Detect which cell encompasses the target text, then output its (x, y) center coordinate. 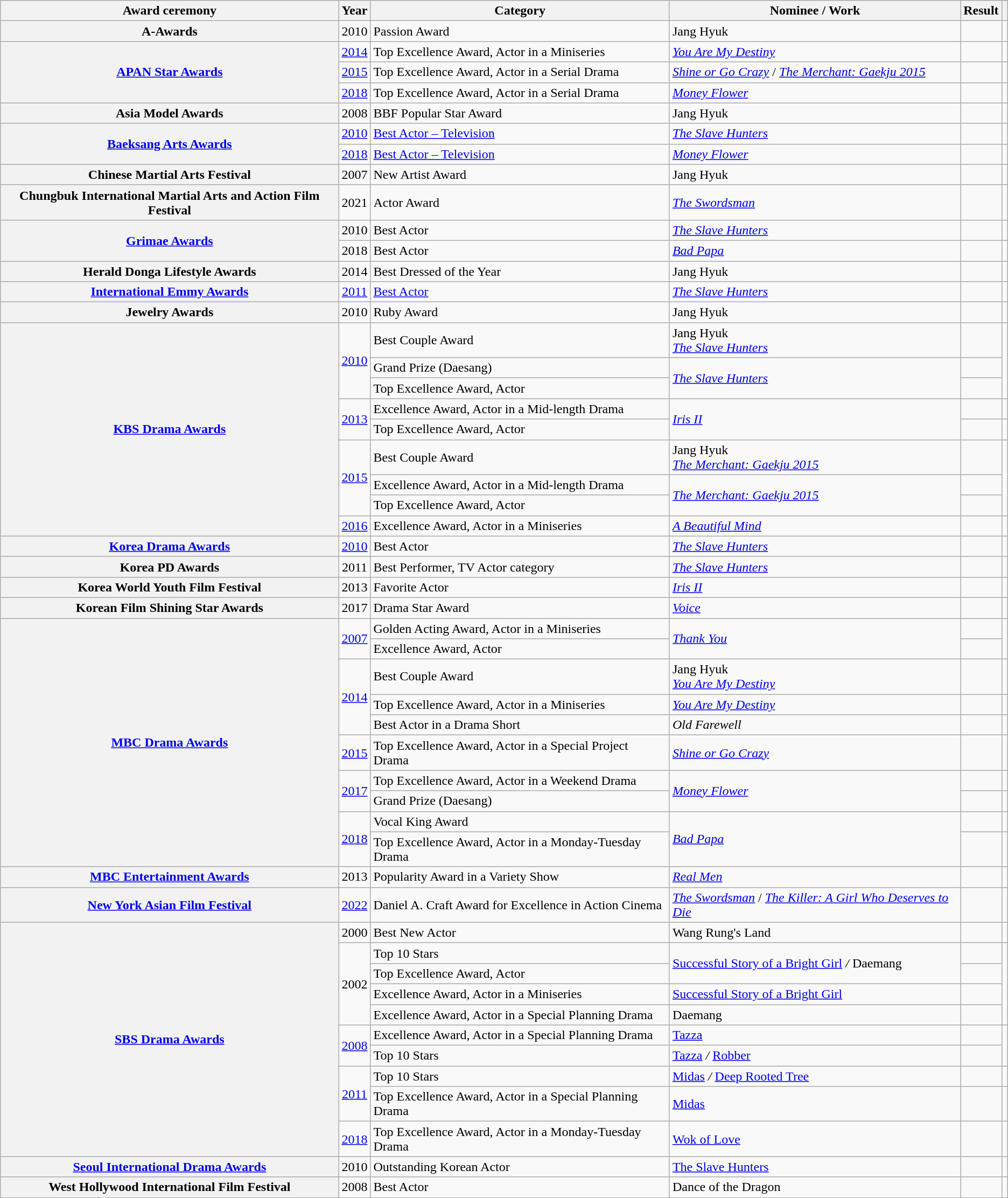
Korea Drama Awards (170, 546)
Vocal King Award (520, 821)
2021 (354, 203)
West Hollywood International Film Festival (170, 1187)
Grimae Awards (170, 240)
New Artist Award (520, 175)
Jang Hyuk You Are My Destiny (815, 677)
Passion Award (520, 31)
Real Men (815, 877)
Favorite Actor (520, 587)
Jang Hyuk The Slave Hunters (815, 340)
SBS Drama Awards (170, 1040)
Golden Acting Award, Actor in a Miniseries (520, 629)
2016 (354, 526)
Year (354, 11)
Korea PD Awards (170, 567)
Best Dressed of the Year (520, 271)
Drama Star Award (520, 608)
Tazza (815, 1035)
Successful Story of a Bright Girl (815, 994)
Chungbuk International Martial Arts and Action Film Festival (170, 203)
Seoul International Drama Awards (170, 1167)
BBF Popular Star Award (520, 113)
2002 (354, 984)
2000 (354, 932)
Result (981, 11)
Daemang (815, 1014)
Award ceremony (170, 11)
Jang Hyuk The Merchant: Gaekju 2015 (815, 457)
The Merchant: Gaekju 2015 (815, 495)
Midas (815, 1104)
Tazza / Robber (815, 1056)
International Emmy Awards (170, 292)
Asia Model Awards (170, 113)
Old Farewell (815, 725)
Thank You (815, 639)
Korea World Youth Film Festival (170, 587)
Wang Rung's Land (815, 932)
Baeksang Arts Awards (170, 144)
Popularity Award in a Variety Show (520, 877)
Top Excellence Award, Actor in a Special Planning Drama (520, 1104)
KBS Drama Awards (170, 430)
Excellence Award, Actor (520, 649)
Wok of Love (815, 1139)
Shine or Go Crazy (815, 753)
MBC Drama Awards (170, 743)
The Swordsman / The Killer: A Girl Who Deserves to Die (815, 905)
Successful Story of a Bright Girl / Daemang (815, 963)
Voice (815, 608)
Top Excellence Award, Actor in a Weekend Drama (520, 781)
Ruby Award (520, 312)
The Swordsman (815, 203)
Korean Film Shining Star Awards (170, 608)
A Beautiful Mind (815, 526)
Jewelry Awards (170, 312)
Nominee / Work (815, 11)
Herald Donga Lifestyle Awards (170, 271)
Top Excellence Award, Actor in a Special Project Drama (520, 753)
Best Performer, TV Actor category (520, 567)
Best New Actor (520, 932)
Shine or Go Crazy / The Merchant: Gaekju 2015 (815, 72)
A-Awards (170, 31)
Daniel A. Craft Award for Excellence in Action Cinema (520, 905)
MBC Entertainment Awards (170, 877)
Midas / Deep Rooted Tree (815, 1076)
Outstanding Korean Actor (520, 1167)
2022 (354, 905)
Actor Award (520, 203)
New York Asian Film Festival (170, 905)
Chinese Martial Arts Festival (170, 175)
APAN Star Awards (170, 72)
Dance of the Dragon (815, 1187)
Category (520, 11)
Best Actor in a Drama Short (520, 725)
